Search for the cell housing the specified text and yield its [X, Y] center coordinate. 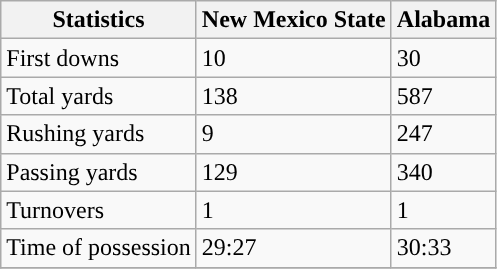
New Mexico State [294, 20]
30:33 [443, 248]
10 [294, 58]
Total yards [99, 96]
Passing yards [99, 172]
First downs [99, 58]
9 [294, 134]
129 [294, 172]
29:27 [294, 248]
Time of possession [99, 248]
247 [443, 134]
Statistics [99, 20]
340 [443, 172]
Rushing yards [99, 134]
30 [443, 58]
138 [294, 96]
587 [443, 96]
Alabama [443, 20]
Turnovers [99, 210]
